Locate the cell with the specified text and output its (x, y) center coordinate. 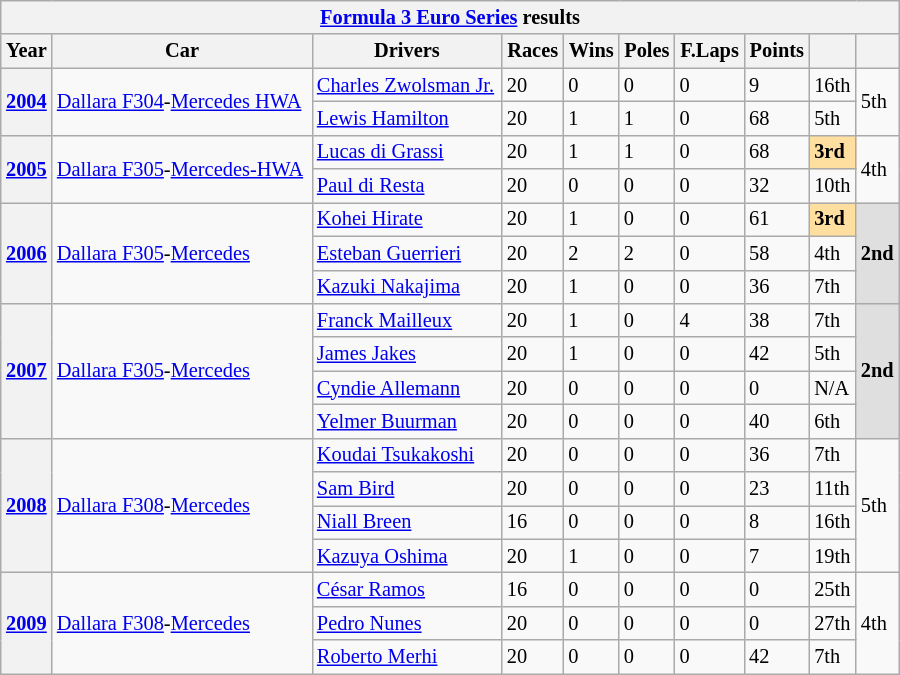
Wins (590, 51)
Niall Breen (407, 522)
2006 (26, 252)
Kohei Hirate (407, 219)
Poles (647, 51)
2007 (26, 370)
27th (832, 623)
Kazuki Nakajima (407, 287)
25th (832, 589)
Year (26, 51)
40 (776, 421)
Points (776, 51)
Drivers (407, 51)
32 (776, 186)
6th (832, 421)
61 (776, 219)
Races (533, 51)
Lewis Hamilton (407, 118)
Kazuya Oshima (407, 556)
James Jakes (407, 354)
César Ramos (407, 589)
Sam Bird (407, 489)
Roberto Merhi (407, 657)
10th (832, 186)
2009 (26, 622)
8 (776, 522)
F.Laps (710, 51)
Dallara F304-Mercedes HWA (182, 102)
Formula 3 Euro Series results (450, 17)
Paul di Resta (407, 186)
Koudai Tsukakoshi (407, 455)
7 (776, 556)
N/A (832, 388)
2008 (26, 506)
Charles Zwolsman Jr. (407, 85)
38 (776, 320)
Pedro Nunes (407, 623)
11th (832, 489)
2004 (26, 102)
Cyndie Allemann (407, 388)
4 (710, 320)
Franck Mailleux (407, 320)
23 (776, 489)
Esteban Guerrieri (407, 253)
Lucas di Grassi (407, 152)
Yelmer Buurman (407, 421)
19th (832, 556)
58 (776, 253)
2005 (26, 168)
Car (182, 51)
Dallara F305-Mercedes-HWA (182, 168)
9 (776, 85)
